Capture the cell that displays the provided text and extract its [X, Y] central coordinate. 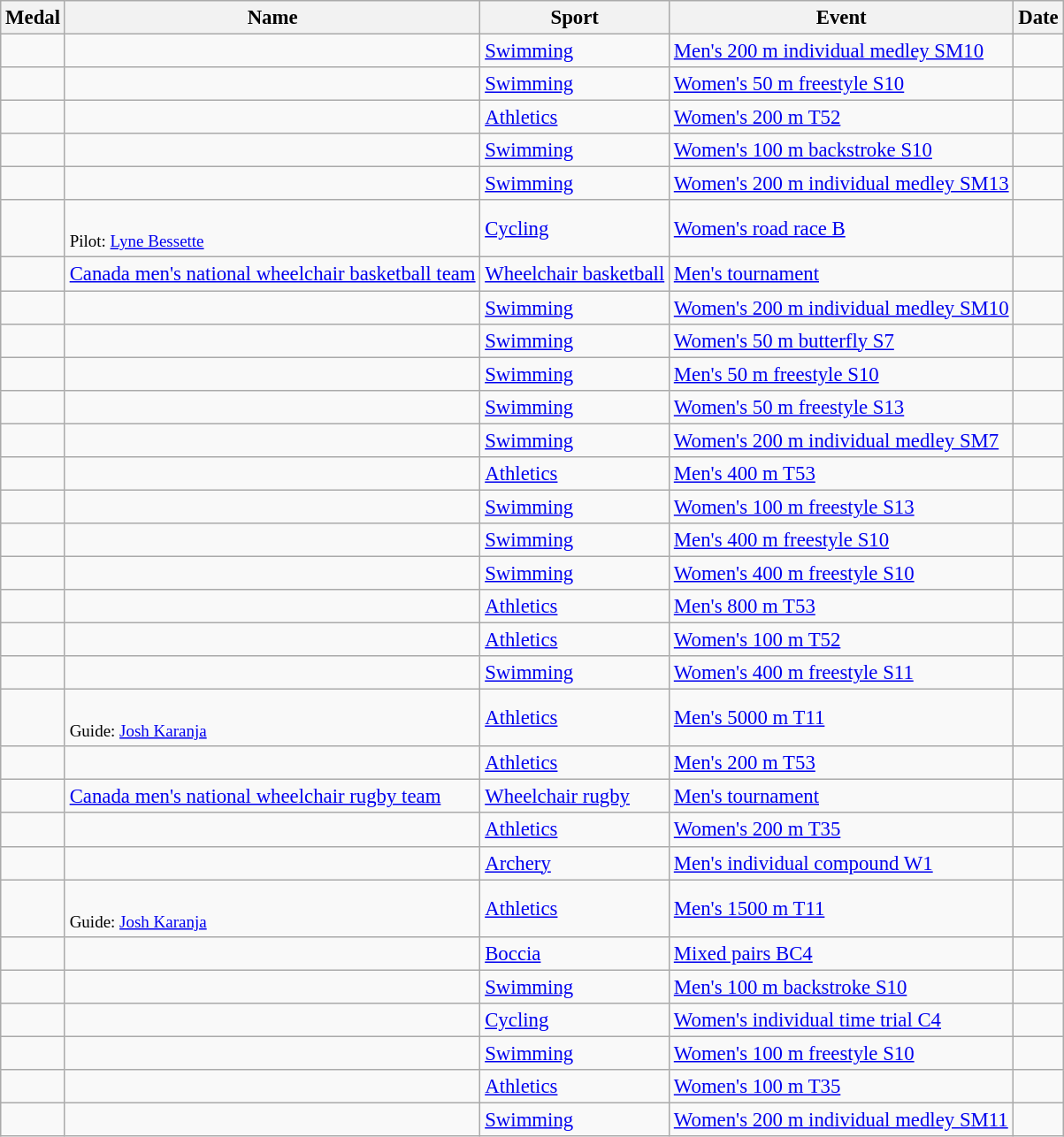
Boccia [575, 953]
Men's 200 m T53 [842, 763]
Men's 400 m freestyle S10 [842, 540]
Mixed pairs BC4 [842, 953]
Men's 1500 m T11 [842, 909]
Men's 400 m T53 [842, 474]
Women's 50 m butterfly S7 [842, 340]
Women's 100 m freestyle S13 [842, 507]
Women's 50 m freestyle S10 [842, 84]
Men's 5000 m T11 [842, 718]
Women's 200 m T52 [842, 118]
Women's individual time trial C4 [842, 1020]
Men's 50 m freestyle S10 [842, 374]
Men's 100 m backstroke S10 [842, 987]
Event [842, 18]
Men's individual compound W1 [842, 863]
Canada men's national wheelchair rugby team [272, 797]
Women's 200 m individual medley SM11 [842, 1119]
Women's 100 m freestyle S10 [842, 1053]
Women's 200 m individual medley SM10 [842, 308]
Women's 200 m T35 [842, 830]
Wheelchair basketball [575, 274]
Sport [575, 18]
Women's 200 m individual medley SM7 [842, 440]
Women's road race B [842, 228]
Women's 100 m backstroke S10 [842, 150]
Wheelchair rugby [575, 797]
Medal [34, 18]
Women's 400 m freestyle S11 [842, 673]
Date [1038, 18]
Pilot: Lyne Bessette [272, 228]
Archery [575, 863]
Women's 50 m freestyle S13 [842, 407]
Women's 200 m individual medley SM13 [842, 184]
Women's 100 m T52 [842, 640]
Men's 800 m T53 [842, 607]
Men's 200 m individual medley SM10 [842, 51]
Canada men's national wheelchair basketball team [272, 274]
Women's 100 m T35 [842, 1087]
Name [272, 18]
Women's 400 m freestyle S10 [842, 573]
